Extract the (x, y) coordinate from the center of the cell holding the provided text.  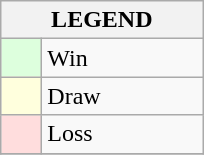
Draw (122, 96)
Win (122, 58)
LEGEND (102, 20)
Loss (122, 134)
